For the text-containing cell, return its midpoint in [X, Y] coordinate format. 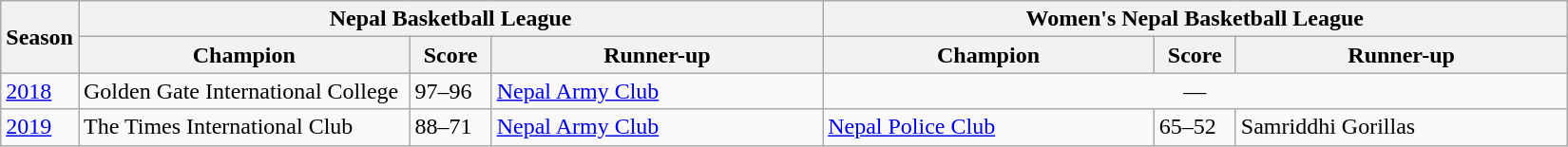
Season [40, 37]
97–96 [450, 91]
The Times International Club [243, 127]
Nepal Police Club [988, 127]
2018 [40, 91]
Samriddhi Gorillas [1401, 127]
2019 [40, 127]
Nepal Basketball League [450, 19]
88–71 [450, 127]
— [1195, 91]
Women's Nepal Basketball League [1195, 19]
65–52 [1195, 127]
Golden Gate International College [243, 91]
